Identify which cell holds the provided text, then report its [x, y] central coordinate. 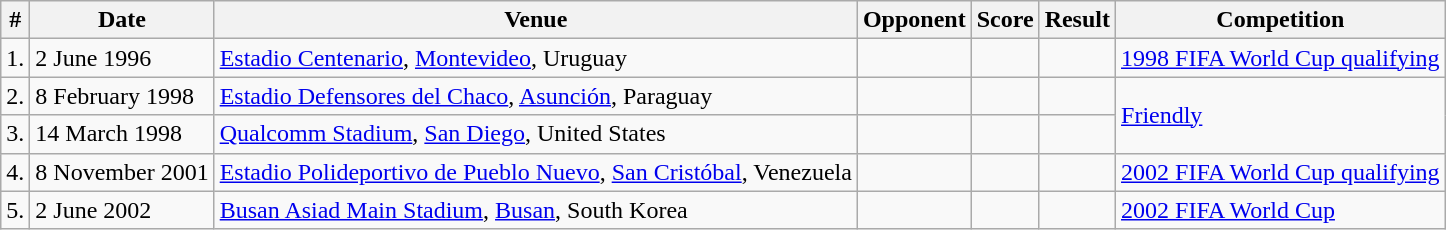
Competition [1281, 20]
2002 FIFA World Cup qualifying [1281, 172]
Qualcomm Stadium, San Diego, United States [536, 134]
2. [16, 96]
1. [16, 58]
Opponent [914, 20]
Score [1005, 20]
Estadio Polideportivo de Pueblo Nuevo, San Cristóbal, Venezuela [536, 172]
Venue [536, 20]
Estadio Centenario, Montevideo, Uruguay [536, 58]
Result [1077, 20]
3. [16, 134]
Busan Asiad Main Stadium, Busan, South Korea [536, 210]
2 June 1996 [122, 58]
4. [16, 172]
8 February 1998 [122, 96]
1998 FIFA World Cup qualifying [1281, 58]
Estadio Defensores del Chaco, Asunción, Paraguay [536, 96]
2 June 2002 [122, 210]
Date [122, 20]
5. [16, 210]
8 November 2001 [122, 172]
# [16, 20]
14 March 1998 [122, 134]
Friendly [1281, 115]
2002 FIFA World Cup [1281, 210]
